From the cell containing the given text, extract its center point as [X, Y] coordinate. 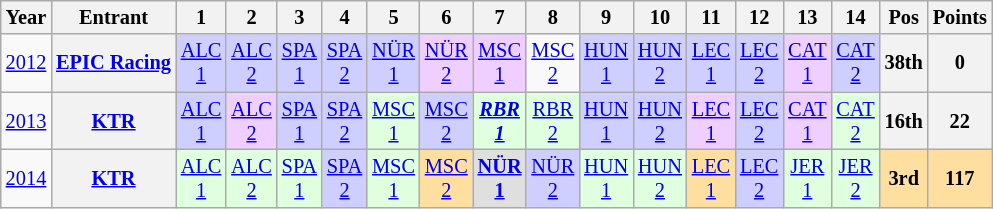
6 [446, 17]
Entrant [114, 17]
14 [855, 17]
2012 [26, 63]
4 [344, 17]
Year [26, 17]
Pos [904, 17]
3rd [904, 178]
3 [300, 17]
8 [552, 17]
12 [759, 17]
RBR1 [500, 121]
JER1 [807, 178]
22 [960, 121]
38th [904, 63]
16th [904, 121]
EPIC Racing [114, 63]
11 [711, 17]
2013 [26, 121]
117 [960, 178]
9 [606, 17]
Points [960, 17]
7 [500, 17]
0 [960, 63]
2014 [26, 178]
10 [660, 17]
1 [201, 17]
13 [807, 17]
JER2 [855, 178]
5 [394, 17]
RBR2 [552, 121]
2 [251, 17]
